Pinpoint the cell where the given text exists, returning its (X, Y) midpoint coordinate. 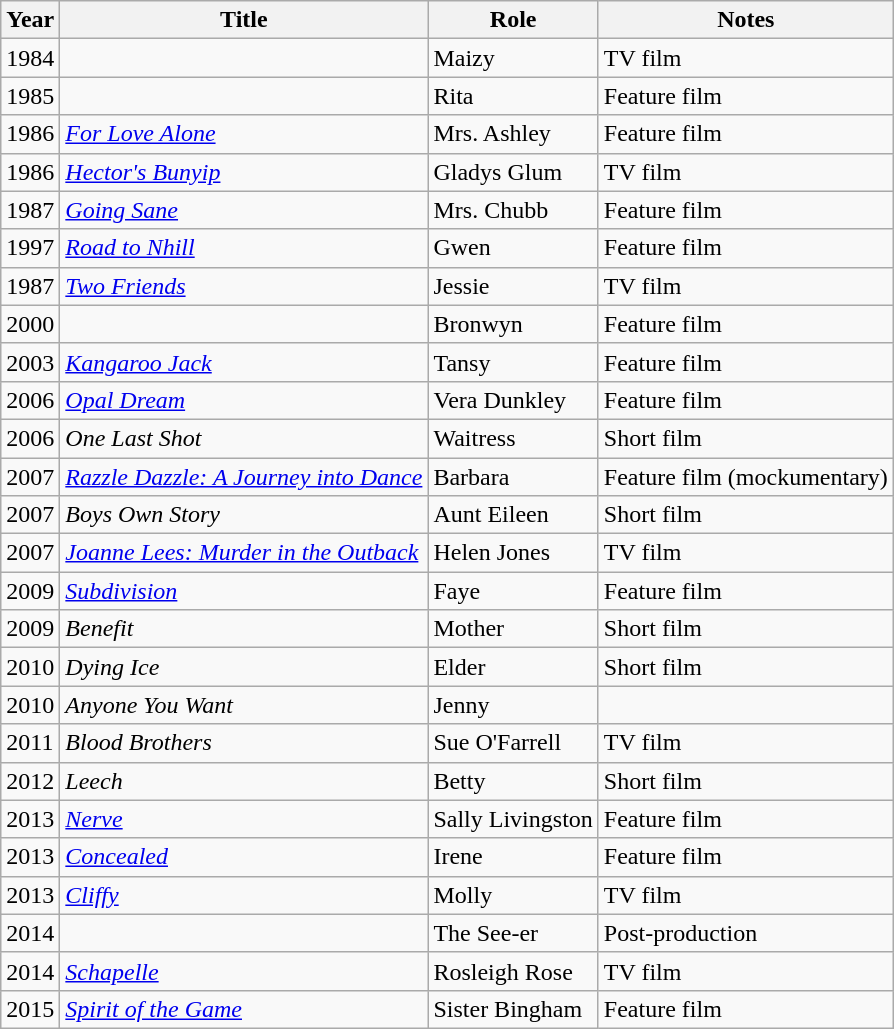
Schapelle (244, 971)
Gladys Glum (513, 172)
One Last Shot (244, 438)
Nerve (244, 819)
Mother (513, 629)
Sue O'Farrell (513, 743)
Vera Dunkley (513, 400)
Title (244, 20)
Dying Ice (244, 667)
2015 (30, 1009)
Helen Jones (513, 553)
Barbara (513, 477)
Mrs. Ashley (513, 134)
Opal Dream (244, 400)
Two Friends (244, 286)
Elder (513, 667)
Razzle Dazzle: A Journey into Dance (244, 477)
Role (513, 20)
Kangaroo Jack (244, 362)
Rita (513, 96)
2000 (30, 324)
Faye (513, 591)
Molly (513, 895)
Concealed (244, 857)
Hector's Bunyip (244, 172)
Year (30, 20)
Maizy (513, 58)
Boys Own Story (244, 515)
For Love Alone (244, 134)
Betty (513, 781)
Waitress (513, 438)
1985 (30, 96)
Feature film (mockumentary) (746, 477)
Road to Nhill (244, 248)
1984 (30, 58)
2011 (30, 743)
Irene (513, 857)
Notes (746, 20)
The See-er (513, 933)
Sister Bingham (513, 1009)
Joanne Lees: Murder in the Outback (244, 553)
Subdivision (244, 591)
Jessie (513, 286)
Jenny (513, 705)
Bronwyn (513, 324)
Gwen (513, 248)
Sally Livingston (513, 819)
Post-production (746, 933)
Going Sane (244, 210)
Aunt Eileen (513, 515)
2012 (30, 781)
Spirit of the Game (244, 1009)
Leech (244, 781)
2003 (30, 362)
Cliffy (244, 895)
Tansy (513, 362)
Anyone You Want (244, 705)
Mrs. Chubb (513, 210)
1997 (30, 248)
Blood Brothers (244, 743)
Benefit (244, 629)
Rosleigh Rose (513, 971)
